Extract the (X, Y) coordinate from the center of the cell holding the provided text.  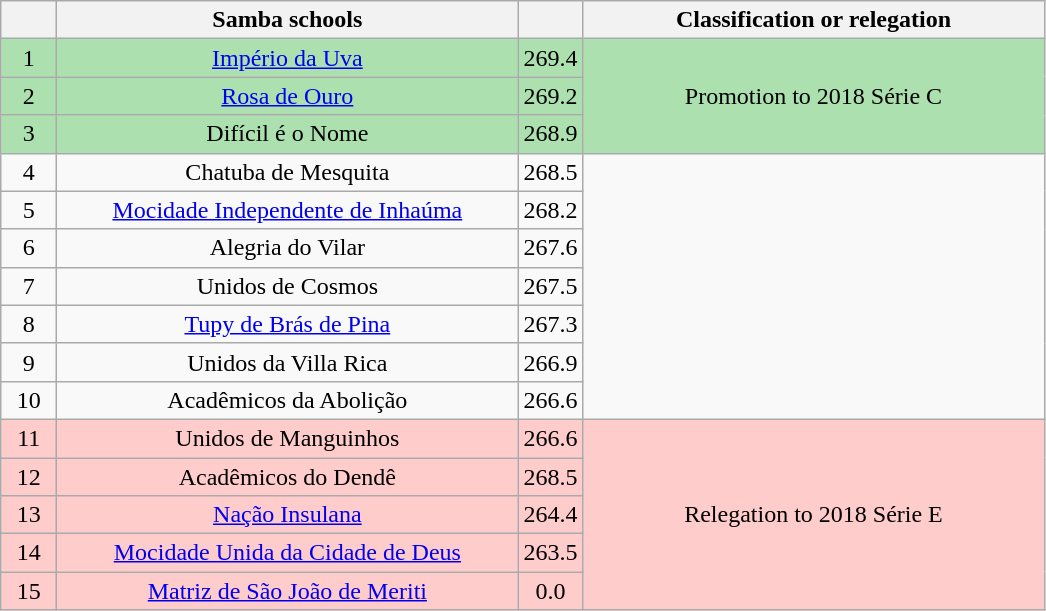
Rosa de Ouro (288, 96)
267.3 (550, 324)
Unidos de Manguinhos (288, 438)
8 (29, 324)
12 (29, 477)
Acadêmicos da Abolição (288, 400)
268.9 (550, 134)
4 (29, 172)
Tupy de Brás de Pina (288, 324)
5 (29, 210)
Difícil é o Nome (288, 134)
Acadêmicos do Dendê (288, 477)
Chatuba de Mesquita (288, 172)
7 (29, 286)
263.5 (550, 553)
15 (29, 591)
Matriz de São João de Meriti (288, 591)
266.9 (550, 362)
Mocidade Unida da Cidade de Deus (288, 553)
14 (29, 553)
269.4 (550, 58)
2 (29, 96)
264.4 (550, 515)
Promotion to 2018 Série C (814, 96)
6 (29, 248)
Relegation to 2018 Série E (814, 514)
Alegria do Vilar (288, 248)
9 (29, 362)
1 (29, 58)
0.0 (550, 591)
13 (29, 515)
Nação Insulana (288, 515)
11 (29, 438)
269.2 (550, 96)
Unidos de Cosmos (288, 286)
267.5 (550, 286)
Mocidade Independente de Inhaúma (288, 210)
Samba schools (288, 20)
267.6 (550, 248)
268.2 (550, 210)
Unidos da Villa Rica (288, 362)
10 (29, 400)
Classification or relegation (814, 20)
Império da Uva (288, 58)
3 (29, 134)
